Output the (x, y) coordinate of the center of the cell containing the given text.  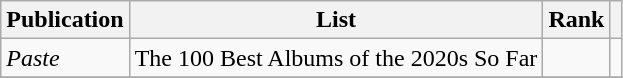
Publication (65, 20)
Paste (65, 58)
List (336, 20)
The 100 Best Albums of the 2020s So Far (336, 58)
Rank (576, 20)
